Find where the given text appears and provide that cell's center as [X, Y] coordinate. 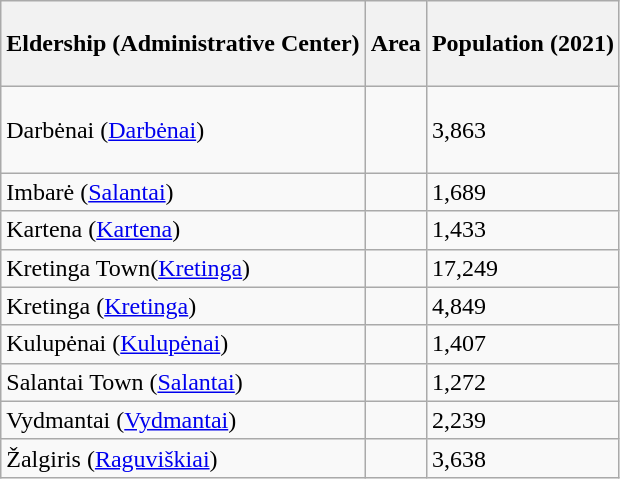
1,272 [522, 382]
Vydmantai (Vydmantai) [183, 420]
Kretinga (Kretinga) [183, 306]
Area [396, 44]
Imbarė (Salantai) [183, 192]
Salantai Town (Salantai) [183, 382]
1,407 [522, 344]
1,433 [522, 230]
Darbėnai (Darbėnai) [183, 130]
Žalgiris (Raguviškiai) [183, 458]
Eldership (Administrative Center) [183, 44]
Kulupėnai (Kulupėnai) [183, 344]
Kretinga Town(Kretinga) [183, 268]
17,249 [522, 268]
Kartena (Kartena) [183, 230]
2,239 [522, 420]
1,689 [522, 192]
Population (2021) [522, 44]
3,638 [522, 458]
3,863 [522, 130]
4,849 [522, 306]
